From the cell containing the given text, extract its center point as (X, Y) coordinate. 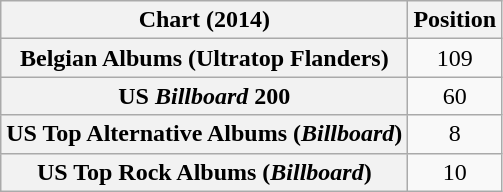
Position (455, 20)
US Billboard 200 (204, 96)
60 (455, 96)
8 (455, 134)
10 (455, 172)
Chart (2014) (204, 20)
109 (455, 58)
Belgian Albums (Ultratop Flanders) (204, 58)
US Top Rock Albums (Billboard) (204, 172)
US Top Alternative Albums (Billboard) (204, 134)
